Determine the [X, Y] coordinate at the center of the cell enclosing the given text.  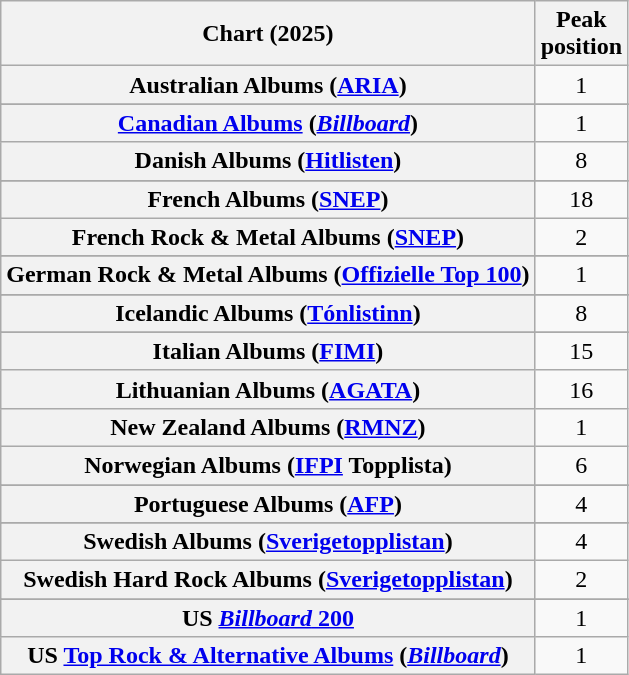
18 [581, 199]
Canadian Albums (Billboard) [268, 123]
Swedish Hard Rock Albums (Sverigetopplistan) [268, 580]
Swedish Albums (Sverigetopplistan) [268, 542]
Norwegian Albums (IFPI Topplista) [268, 465]
New Zealand Albums (RMNZ) [268, 427]
15 [581, 351]
US Billboard 200 [268, 618]
Portuguese Albums (AFP) [268, 503]
French Albums (SNEP) [268, 199]
16 [581, 389]
Peakposition [581, 34]
Icelandic Albums (Tónlistinn) [268, 313]
Lithuanian Albums (AGATA) [268, 389]
Australian Albums (ARIA) [268, 85]
French Rock & Metal Albums (SNEP) [268, 237]
German Rock & Metal Albums (Offizielle Top 100) [268, 275]
US Top Rock & Alternative Albums (Billboard) [268, 656]
Danish Albums (Hitlisten) [268, 161]
Chart (2025) [268, 34]
Italian Albums (FIMI) [268, 351]
6 [581, 465]
